Identify which cell holds the provided text, then report its (X, Y) central coordinate. 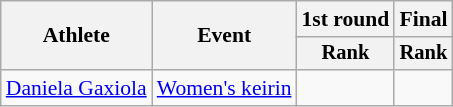
Athlete (76, 36)
1st round (346, 19)
Women's keirin (224, 88)
Event (224, 36)
Final (423, 19)
Daniela Gaxiola (76, 88)
